Find where the given text appears and provide that cell's center as [x, y] coordinate. 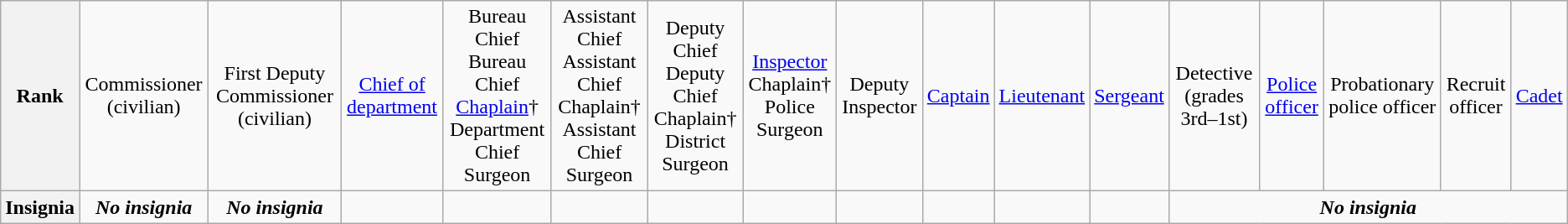
Police officer [1292, 96]
Insignia [40, 207]
First Deputy Commissioner (civilian) [275, 96]
Bureau ChiefBureau Chief Chaplain†Department Chief Surgeon [498, 96]
Cadet [1540, 96]
InspectorChaplain†Police Surgeon [789, 96]
Recruit officer [1476, 96]
Rank [40, 96]
Sergeant [1129, 96]
Deputy ChiefDeputy Chief Chaplain†District Surgeon [695, 96]
Lieutenant [1042, 96]
Chief of department [392, 96]
Assistant ChiefAssistant Chief Chaplain†Assistant Chief Surgeon [600, 96]
Captain [958, 96]
Deputy Inspector [879, 96]
Detective (grades 3rd–1st) [1214, 96]
Commissioner (civilian) [144, 96]
Probationary police officer [1383, 96]
